Scan for the cell matching the given text and deliver its (x, y) coordinate at center. 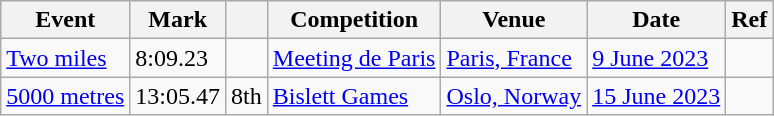
Bislett Games (354, 96)
Mark (178, 20)
Venue (514, 20)
5000 metres (66, 96)
Competition (354, 20)
Two miles (66, 58)
9 June 2023 (656, 58)
Meeting de Paris (354, 58)
Ref (750, 20)
Date (656, 20)
8:09.23 (178, 58)
15 June 2023 (656, 96)
Event (66, 20)
8th (247, 96)
Oslo, Norway (514, 96)
13:05.47 (178, 96)
Paris, France (514, 58)
